From the cell containing the given text, extract its center point as [X, Y] coordinate. 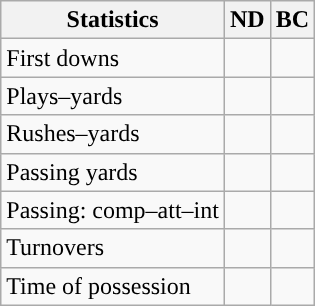
Rushes–yards [113, 134]
Turnovers [113, 248]
ND [247, 20]
First downs [113, 58]
Passing yards [113, 172]
Statistics [113, 20]
Passing: comp–att–int [113, 210]
Time of possession [113, 286]
BC [292, 20]
Plays–yards [113, 96]
